Identify which cell holds the provided text, then report its [X, Y] central coordinate. 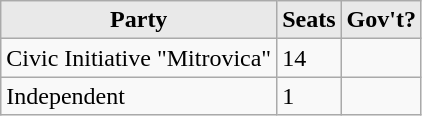
Seats [309, 20]
Party [139, 20]
Gov't? [381, 20]
1 [309, 96]
Independent [139, 96]
Civic Initiative "Mitrovica" [139, 58]
14 [309, 58]
